Return the (X, Y) coordinate for the center point of the cell that contains the specified text.  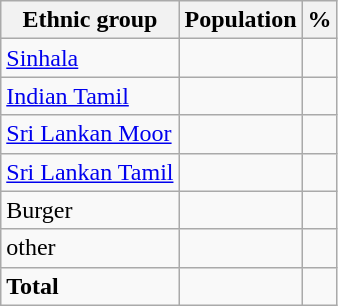
% (320, 20)
Sinhala (90, 58)
Sri Lankan Moor (90, 134)
other (90, 248)
Sri Lankan Tamil (90, 172)
Population (240, 20)
Burger (90, 210)
Ethnic group (90, 20)
Indian Tamil (90, 96)
Total (90, 286)
